Search for the cell housing the specified text and yield its (x, y) center coordinate. 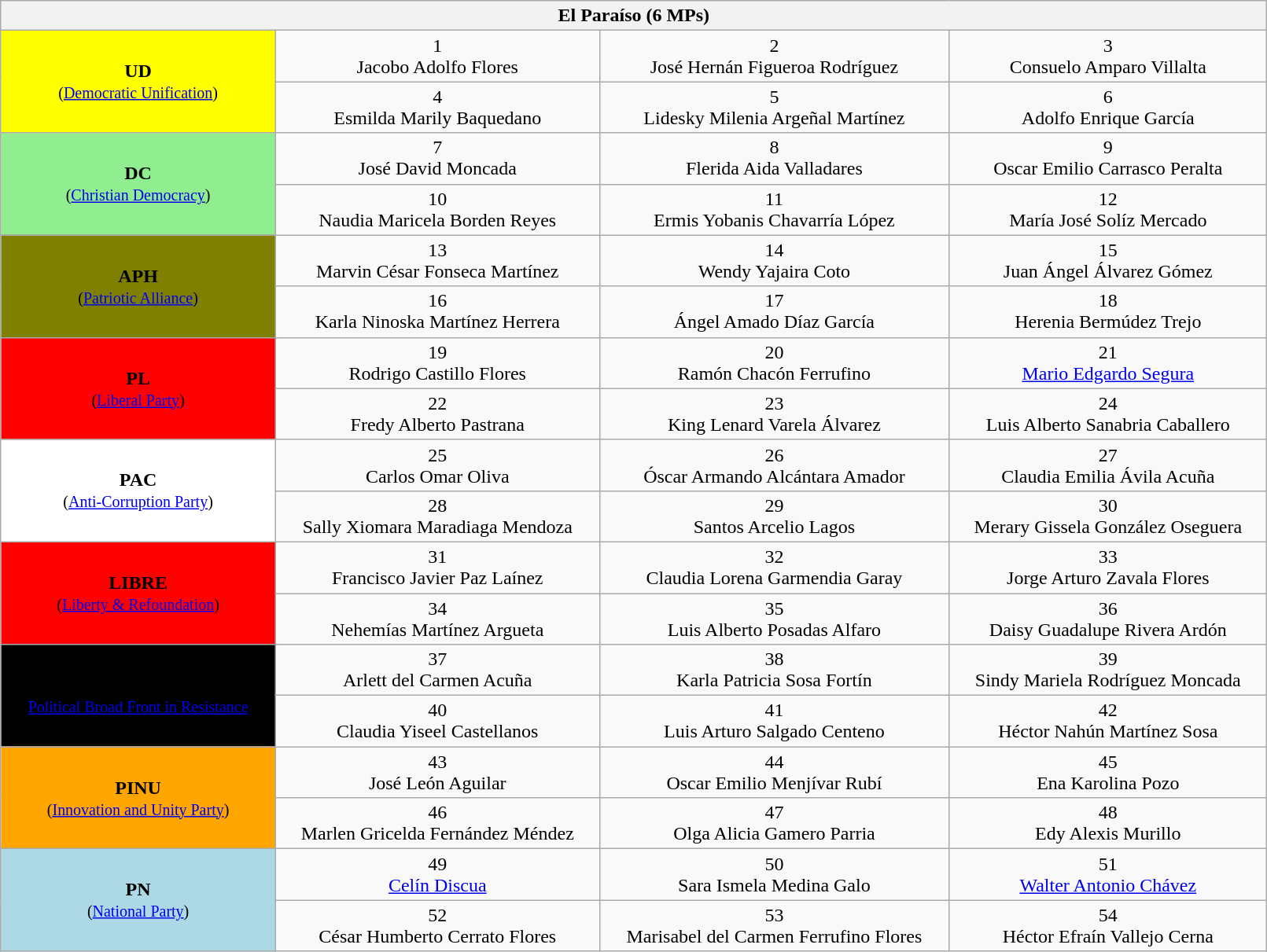
20Ramón Chacón Ferrufino (774, 363)
APH(Patriotic Alliance) (138, 286)
29Santos Arcelio Lagos (774, 516)
14Wendy Yajaira Coto (774, 261)
31Francisco Javier Paz Laínez (437, 568)
7José David Moncada (437, 159)
12María José Solíz Mercado (1108, 209)
43José León Aguilar (437, 772)
25Carlos Omar Oliva (437, 465)
6Adolfo Enrique García (1108, 107)
El Paraíso (6 MPs) (634, 16)
54Héctor Efraín Vallejo Cerna (1108, 926)
11Ermis Yobanis Chavarría López (774, 209)
DC(Christian Democracy) (138, 184)
17Ángel Amado Díaz García (774, 311)
16Karla Ninoska Martínez Herrera (437, 311)
UD(Democratic Unification) (138, 82)
50Sara Ismela Medina Galo (774, 874)
34Nehemías Martínez Argueta (437, 618)
39Sindy Mariela Rodríguez Moncada (1108, 670)
35Luis Alberto Posadas Alfaro (774, 618)
53Marisabel del Carmen Ferrufino Flores (774, 926)
46Marlen Gricelda Fernández Méndez (437, 824)
52César Humberto Cerrato Flores (437, 926)
3Consuelo Amparo Villalta (1108, 57)
FAPER(Political Broad Front in Resistance) (138, 696)
26Óscar Armando Alcántara Amador (774, 465)
19Rodrigo Castillo Flores (437, 363)
49Celín Discua (437, 874)
40Claudia Yiseel Castellanos (437, 722)
41Luis Arturo Salgado Centeno (774, 722)
10Naudia Maricela Borden Reyes (437, 209)
27Claudia Emilia Ávila Acuña (1108, 465)
9Oscar Emilio Carrasco Peralta (1108, 159)
28Sally Xiomara Maradiaga Mendoza (437, 516)
38Karla Patricia Sosa Fortín (774, 670)
45Ena Karolina Pozo (1108, 772)
32Claudia Lorena Garmendia Garay (774, 568)
24Luis Alberto Sanabria Caballero (1108, 414)
2José Hernán Figueroa Rodríguez (774, 57)
PINU(Innovation and Unity Party) (138, 798)
PL(Liberal Party) (138, 388)
44Oscar Emilio Menjívar Rubí (774, 772)
1Jacobo Adolfo Flores (437, 57)
5Lidesky Milenia Argeñal Martínez (774, 107)
PN(National Party) (138, 900)
4Esmilda Marily Baquedano (437, 107)
23King Lenard Varela Álvarez (774, 414)
42Héctor Nahún Martínez Sosa (1108, 722)
8Flerida Aida Valladares (774, 159)
47Olga Alicia Gamero Parria (774, 824)
51Walter Antonio Chávez (1108, 874)
37Arlett del Carmen Acuña (437, 670)
LIBRE(Liberty & Refoundation) (138, 593)
48Edy Alexis Murillo (1108, 824)
13Marvin César Fonseca Martínez (437, 261)
PAC(Anti-Corruption Party) (138, 491)
33Jorge Arturo Zavala Flores (1108, 568)
21Mario Edgardo Segura (1108, 363)
30Merary Gissela González Oseguera (1108, 516)
15Juan Ángel Álvarez Gómez (1108, 261)
22Fredy Alberto Pastrana (437, 414)
36Daisy Guadalupe Rivera Ardón (1108, 618)
18Herenia Bermúdez Trejo (1108, 311)
